Pinpoint the cell where the given text exists, returning its (x, y) midpoint coordinate. 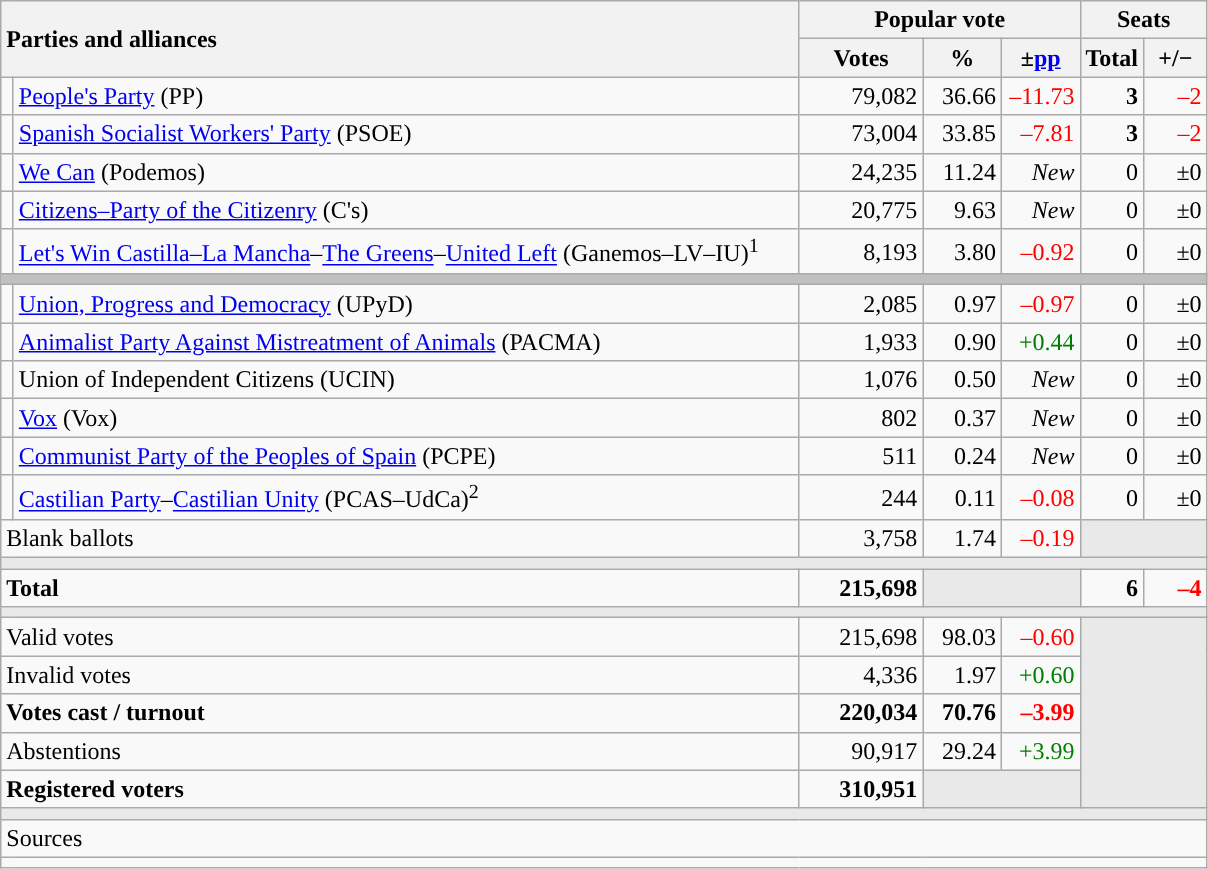
Abstentions (400, 751)
Votes cast / turnout (400, 713)
9.63 (962, 210)
6 (1112, 588)
90,917 (861, 751)
Seats (1144, 20)
79,082 (861, 96)
+/− (1176, 58)
Parties and alliances (400, 39)
Union of Independent Citizens (UCIN) (406, 380)
Invalid votes (400, 675)
1,076 (861, 380)
–0.97 (1040, 304)
Popular vote (940, 20)
Let's Win Castilla–La Mancha–The Greens–United Left (Ganemos–LV–IU)1 (406, 252)
+3.99 (1040, 751)
Citizens–Party of the Citizenry (C's) (406, 210)
29.24 (962, 751)
+0.60 (1040, 675)
% (962, 58)
1,933 (861, 342)
0.24 (962, 456)
–0.08 (1040, 498)
3.80 (962, 252)
We Can (Podemos) (406, 172)
Castilian Party–Castilian Unity (PCAS–UdCa)2 (406, 498)
802 (861, 418)
±pp (1040, 58)
Sources (604, 838)
0.97 (962, 304)
Vox (Vox) (406, 418)
Spanish Socialist Workers' Party (PSOE) (406, 134)
–0.60 (1040, 637)
–11.73 (1040, 96)
11.24 (962, 172)
511 (861, 456)
70.76 (962, 713)
310,951 (861, 789)
Registered voters (400, 789)
24,235 (861, 172)
1.97 (962, 675)
+0.44 (1040, 342)
220,034 (861, 713)
–0.92 (1040, 252)
3,758 (861, 539)
4,336 (861, 675)
0.37 (962, 418)
Animalist Party Against Mistreatment of Animals (PACMA) (406, 342)
1.74 (962, 539)
–4 (1176, 588)
Union, Progress and Democracy (UPyD) (406, 304)
People's Party (PP) (406, 96)
Valid votes (400, 637)
33.85 (962, 134)
20,775 (861, 210)
Blank ballots (400, 539)
98.03 (962, 637)
0.90 (962, 342)
–0.19 (1040, 539)
–3.99 (1040, 713)
244 (861, 498)
0.11 (962, 498)
–7.81 (1040, 134)
0.50 (962, 380)
2,085 (861, 304)
Votes (861, 58)
8,193 (861, 252)
36.66 (962, 96)
Communist Party of the Peoples of Spain (PCPE) (406, 456)
73,004 (861, 134)
